From the cell containing the given text, extract its center point as (x, y) coordinate. 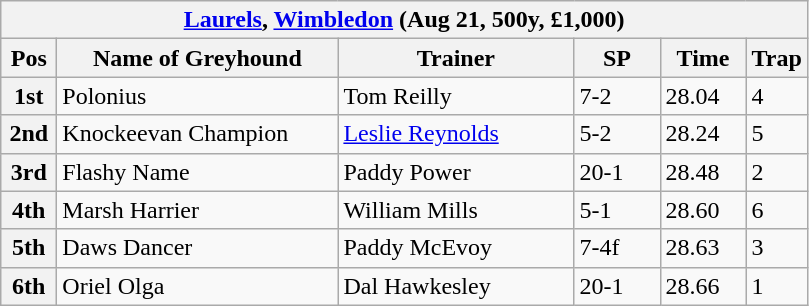
Time (703, 58)
5 (776, 134)
3rd (29, 172)
Flashy Name (198, 172)
2nd (29, 134)
Paddy McEvoy (456, 248)
Daws Dancer (198, 248)
28.04 (703, 96)
7-4f (617, 248)
Leslie Reynolds (456, 134)
28.60 (703, 210)
SP (617, 58)
Oriel Olga (198, 286)
5-1 (617, 210)
6 (776, 210)
7-2 (617, 96)
Polonius (198, 96)
28.66 (703, 286)
3 (776, 248)
Paddy Power (456, 172)
Name of Greyhound (198, 58)
5th (29, 248)
6th (29, 286)
Trainer (456, 58)
Pos (29, 58)
William Mills (456, 210)
5-2 (617, 134)
4 (776, 96)
28.63 (703, 248)
1st (29, 96)
1 (776, 286)
4th (29, 210)
Laurels, Wimbledon (Aug 21, 500y, £1,000) (404, 20)
28.48 (703, 172)
Knockeevan Champion (198, 134)
Trap (776, 58)
Dal Hawkesley (456, 286)
Tom Reilly (456, 96)
2 (776, 172)
Marsh Harrier (198, 210)
28.24 (703, 134)
